Provide the (x, y) coordinate of the cell's center where the given text is located.  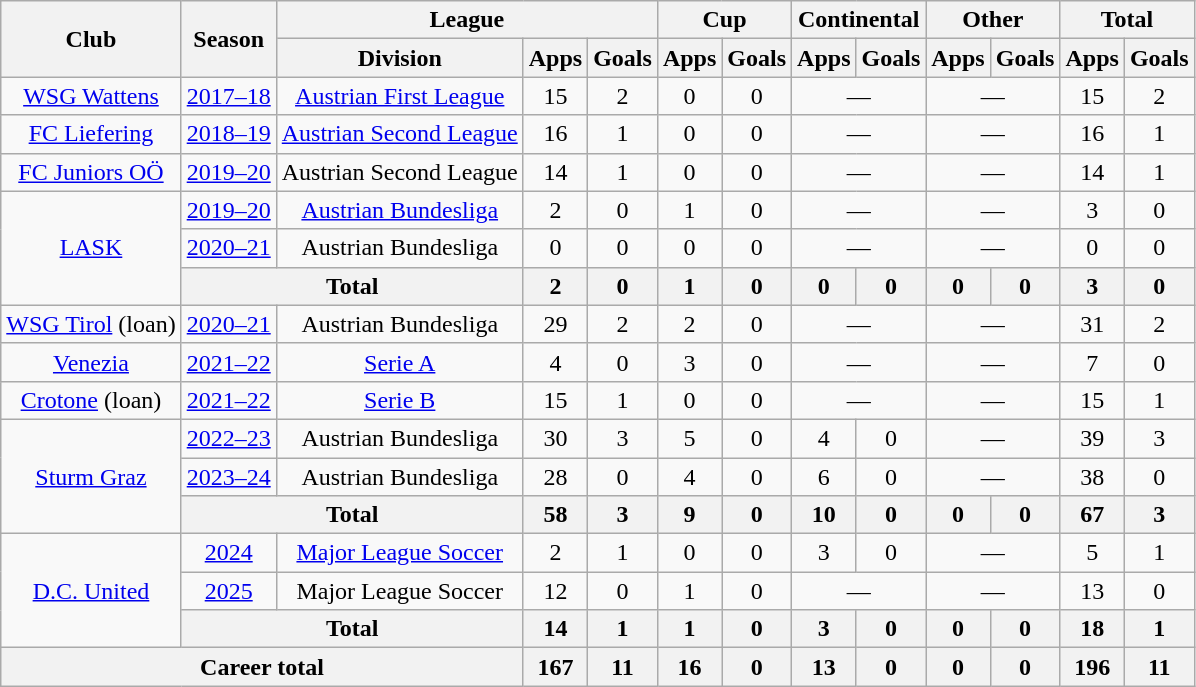
12 (555, 591)
WSG Wattens (91, 96)
Venezia (91, 362)
7 (1092, 362)
WSG Tirol (loan) (91, 324)
Sturm Graz (91, 476)
10 (824, 515)
29 (555, 324)
9 (689, 515)
Cup (724, 20)
18 (1092, 629)
FC Liefering (91, 134)
30 (555, 438)
FC Juniors OÖ (91, 172)
58 (555, 515)
67 (1092, 515)
Austrian First League (400, 96)
Serie B (400, 400)
Club (91, 39)
Serie A (400, 362)
Division (400, 58)
Crotone (loan) (91, 400)
2022–23 (228, 438)
Continental (859, 20)
League (466, 20)
6 (824, 477)
31 (1092, 324)
2023–24 (228, 477)
2017–18 (228, 96)
2024 (228, 553)
39 (1092, 438)
28 (555, 477)
LASK (91, 248)
D.C. United (91, 591)
38 (1092, 477)
2025 (228, 591)
Career total (262, 667)
Season (228, 39)
196 (1092, 667)
Other (993, 20)
167 (555, 667)
2018–19 (228, 134)
